Pinpoint the cell where the given text exists, returning its (X, Y) midpoint coordinate. 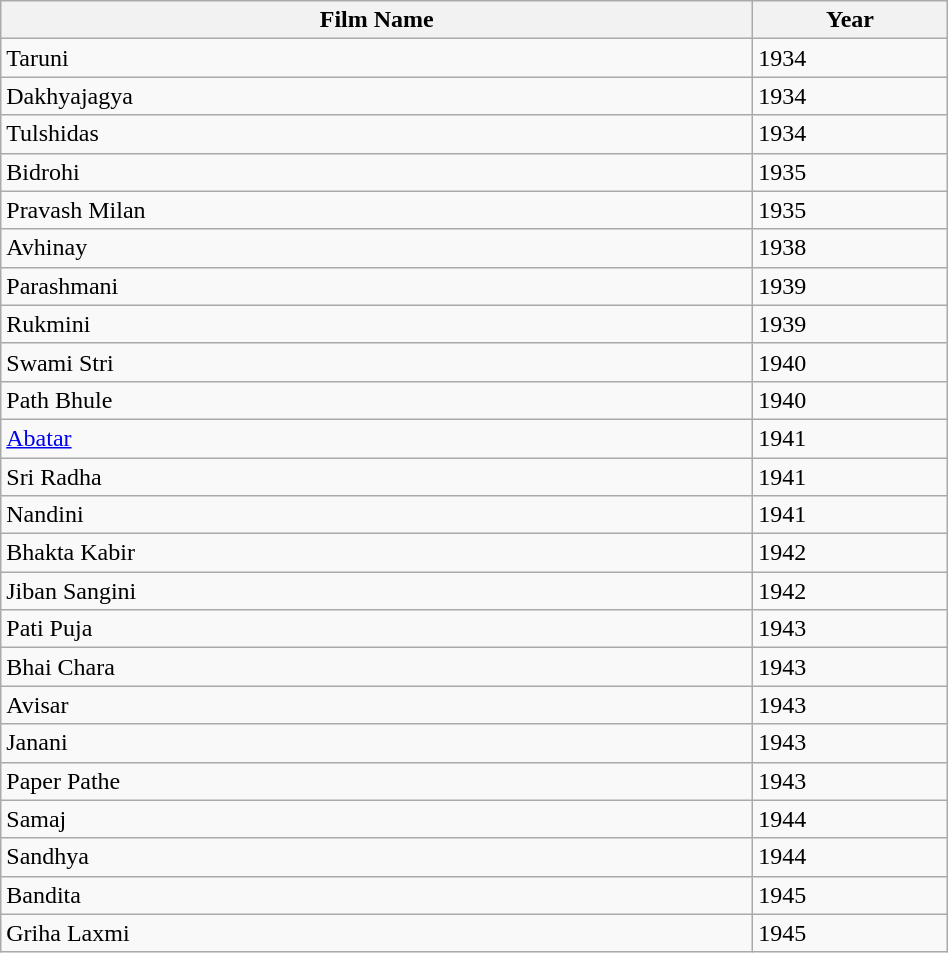
Janani (377, 743)
Samaj (377, 819)
Avisar (377, 705)
Pravash Milan (377, 210)
Paper Pathe (377, 781)
Abatar (377, 438)
Parashmani (377, 286)
Avhinay (377, 248)
Griha Laxmi (377, 933)
Sandhya (377, 857)
Swami Stri (377, 362)
Film Name (377, 20)
Dakhyajagya (377, 96)
Path Bhule (377, 400)
Bandita (377, 895)
Pati Puja (377, 629)
Bidrohi (377, 172)
Taruni (377, 58)
Jiban Sangini (377, 591)
Tulshidas (377, 134)
Nandini (377, 515)
1938 (850, 248)
Bhai Chara (377, 667)
Year (850, 20)
Sri Radha (377, 477)
Rukmini (377, 324)
Bhakta Kabir (377, 553)
